For the text-containing cell, return its midpoint in (X, Y) coordinate format. 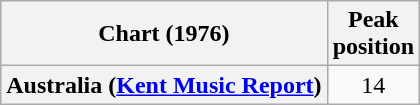
Peakposition (373, 34)
Chart (1976) (164, 34)
14 (373, 85)
Australia (Kent Music Report) (164, 85)
